Pinpoint the cell where the given text exists, returning its (x, y) midpoint coordinate. 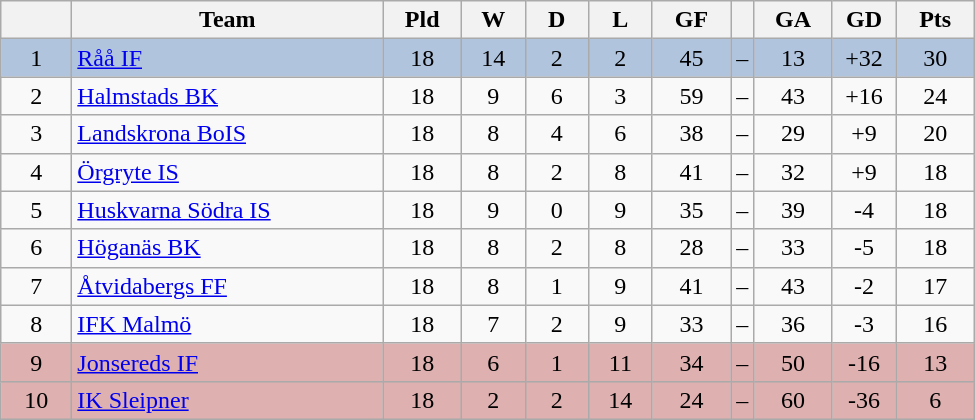
60 (794, 400)
Pts (936, 20)
Råå IF (228, 58)
28 (692, 248)
29 (794, 134)
GA (794, 20)
GF (692, 20)
Höganäs BK (228, 248)
20 (936, 134)
L (621, 20)
-5 (864, 248)
D (557, 20)
34 (692, 362)
Pld (422, 20)
11 (621, 362)
IFK Malmö (228, 324)
17 (936, 286)
-36 (864, 400)
+16 (864, 96)
59 (692, 96)
W (493, 20)
32 (794, 172)
5 (36, 210)
0 (557, 210)
45 (692, 58)
-3 (864, 324)
16 (936, 324)
38 (692, 134)
-16 (864, 362)
50 (794, 362)
GD (864, 20)
36 (794, 324)
Jonsereds IF (228, 362)
+32 (864, 58)
Halmstads BK (228, 96)
IK Sleipner (228, 400)
39 (794, 210)
Örgryte IS (228, 172)
Åtvidabergs FF (228, 286)
Huskvarna Södra IS (228, 210)
10 (36, 400)
-4 (864, 210)
-2 (864, 286)
30 (936, 58)
35 (692, 210)
Team (228, 20)
Landskrona BoIS (228, 134)
